Pinpoint the cell where the given text exists, returning its [x, y] midpoint coordinate. 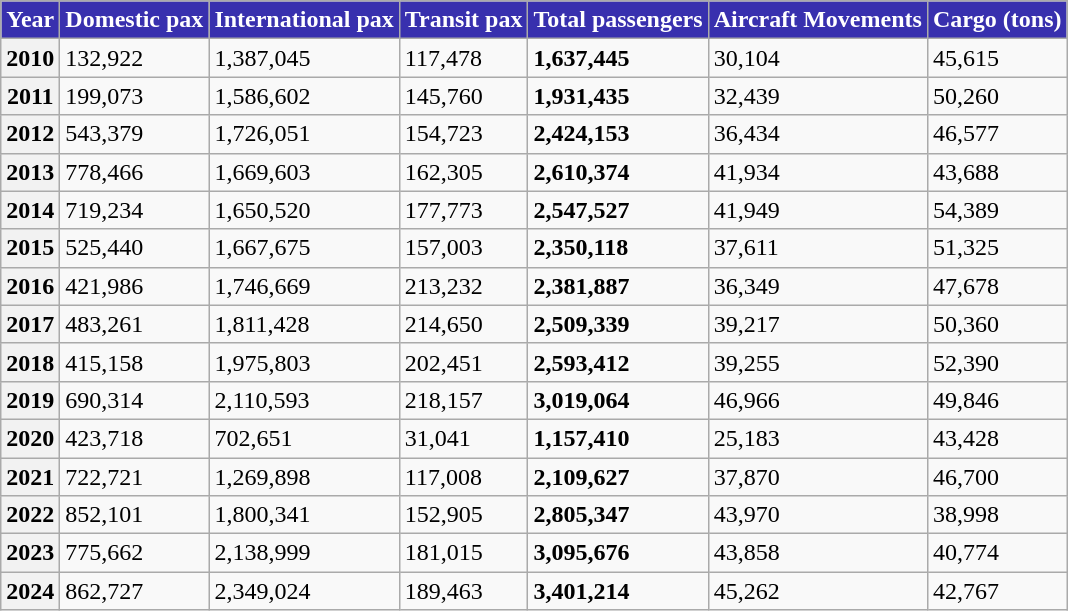
2022 [30, 515]
1,667,675 [304, 248]
36,434 [818, 134]
2014 [30, 210]
50,360 [997, 324]
37,870 [818, 477]
415,158 [134, 362]
2,349,024 [304, 591]
3,401,214 [618, 591]
46,966 [818, 400]
1,669,603 [304, 172]
132,922 [134, 58]
49,846 [997, 400]
41,949 [818, 210]
162,305 [464, 172]
45,262 [818, 591]
214,650 [464, 324]
1,650,520 [304, 210]
3,019,064 [618, 400]
3,095,676 [618, 553]
1,975,803 [304, 362]
International pax [304, 20]
218,157 [464, 400]
157,003 [464, 248]
2,610,374 [618, 172]
47,678 [997, 286]
154,723 [464, 134]
2,138,999 [304, 553]
2024 [30, 591]
43,428 [997, 438]
2017 [30, 324]
1,746,669 [304, 286]
2,381,887 [618, 286]
54,389 [997, 210]
41,934 [818, 172]
2,109,627 [618, 477]
1,637,445 [618, 58]
2016 [30, 286]
38,998 [997, 515]
32,439 [818, 96]
31,041 [464, 438]
189,463 [464, 591]
50,260 [997, 96]
46,700 [997, 477]
2018 [30, 362]
2023 [30, 553]
202,451 [464, 362]
40,774 [997, 553]
778,466 [134, 172]
2,805,347 [618, 515]
690,314 [134, 400]
Year [30, 20]
2021 [30, 477]
543,379 [134, 134]
2,424,153 [618, 134]
117,008 [464, 477]
1,931,435 [618, 96]
2010 [30, 58]
1,726,051 [304, 134]
181,015 [464, 553]
2011 [30, 96]
722,721 [134, 477]
2,593,412 [618, 362]
719,234 [134, 210]
2015 [30, 248]
52,390 [997, 362]
43,688 [997, 172]
199,073 [134, 96]
43,858 [818, 553]
423,718 [134, 438]
2013 [30, 172]
1,811,428 [304, 324]
483,261 [134, 324]
37,611 [818, 248]
43,970 [818, 515]
Transit pax [464, 20]
117,478 [464, 58]
2,110,593 [304, 400]
2,509,339 [618, 324]
775,662 [134, 553]
1,157,410 [618, 438]
46,577 [997, 134]
2,350,118 [618, 248]
421,986 [134, 286]
30,104 [818, 58]
213,232 [464, 286]
145,760 [464, 96]
852,101 [134, 515]
1,387,045 [304, 58]
2012 [30, 134]
2020 [30, 438]
1,586,602 [304, 96]
152,905 [464, 515]
Domestic pax [134, 20]
1,800,341 [304, 515]
39,217 [818, 324]
36,349 [818, 286]
39,255 [818, 362]
702,651 [304, 438]
Aircraft Movements [818, 20]
42,767 [997, 591]
51,325 [997, 248]
2,547,527 [618, 210]
1,269,898 [304, 477]
Total passengers [618, 20]
Cargo (tons) [997, 20]
525,440 [134, 248]
862,727 [134, 591]
2019 [30, 400]
25,183 [818, 438]
45,615 [997, 58]
177,773 [464, 210]
